Extract the [x, y] coordinate from the center of the cell holding the provided text.  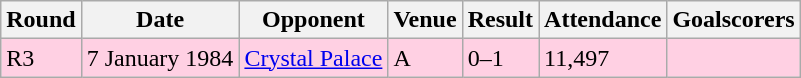
Opponent [314, 20]
11,497 [603, 58]
7 January 1984 [160, 58]
Result [500, 20]
Attendance [603, 20]
Venue [425, 20]
Round [41, 20]
Date [160, 20]
R3 [41, 58]
A [425, 58]
Goalscorers [734, 20]
Crystal Palace [314, 58]
0–1 [500, 58]
